Output the [x, y] coordinate of the center of the cell containing the given text.  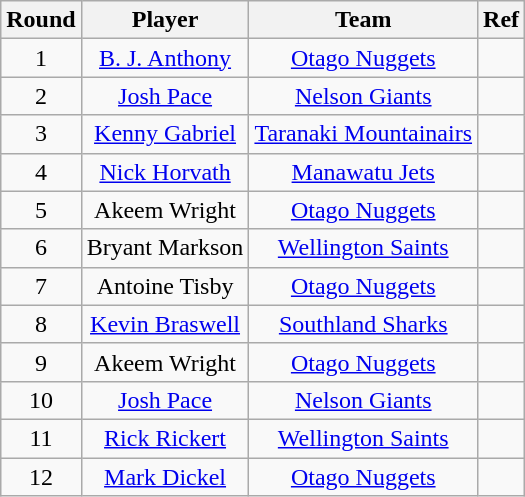
Taranaki Mountainairs [364, 134]
Kenny Gabriel [165, 134]
Ref [502, 20]
9 [41, 362]
5 [41, 210]
Player [165, 20]
Mark Dickel [165, 477]
Rick Rickert [165, 438]
Kevin Braswell [165, 324]
B. J. Anthony [165, 58]
2 [41, 96]
8 [41, 324]
3 [41, 134]
7 [41, 286]
Manawatu Jets [364, 172]
Nick Horvath [165, 172]
4 [41, 172]
Bryant Markson [165, 248]
Round [41, 20]
Team [364, 20]
12 [41, 477]
Antoine Tisby [165, 286]
Southland Sharks [364, 324]
1 [41, 58]
6 [41, 248]
11 [41, 438]
10 [41, 400]
